From the cell containing the given text, extract its center point as (x, y) coordinate. 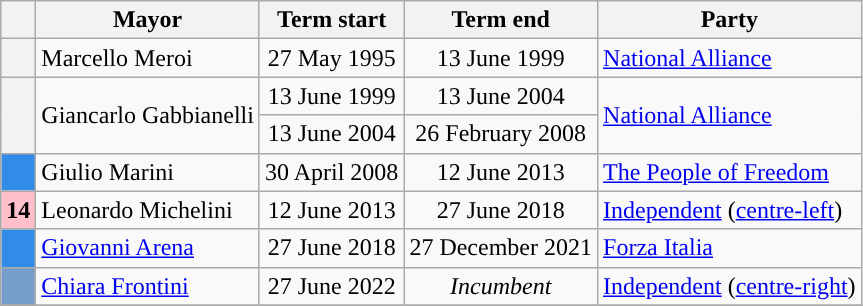
27 June 2022 (331, 286)
Giulio Marini (148, 172)
Forza Italia (730, 248)
Independent (centre-left) (730, 210)
Term start (331, 20)
Party (730, 20)
Mayor (148, 20)
30 April 2008 (331, 172)
Term end (501, 20)
14 (18, 210)
Giancarlo Gabbianelli (148, 115)
Marcello Meroi (148, 58)
The People of Freedom (730, 172)
27 December 2021 (501, 248)
Independent (centre-right) (730, 286)
Chiara Frontini (148, 286)
27 May 1995 (331, 58)
Giovanni Arena (148, 248)
Leonardo Michelini (148, 210)
Incumbent (501, 286)
26 February 2008 (501, 134)
